Pinpoint the cell where the given text exists, returning its (x, y) midpoint coordinate. 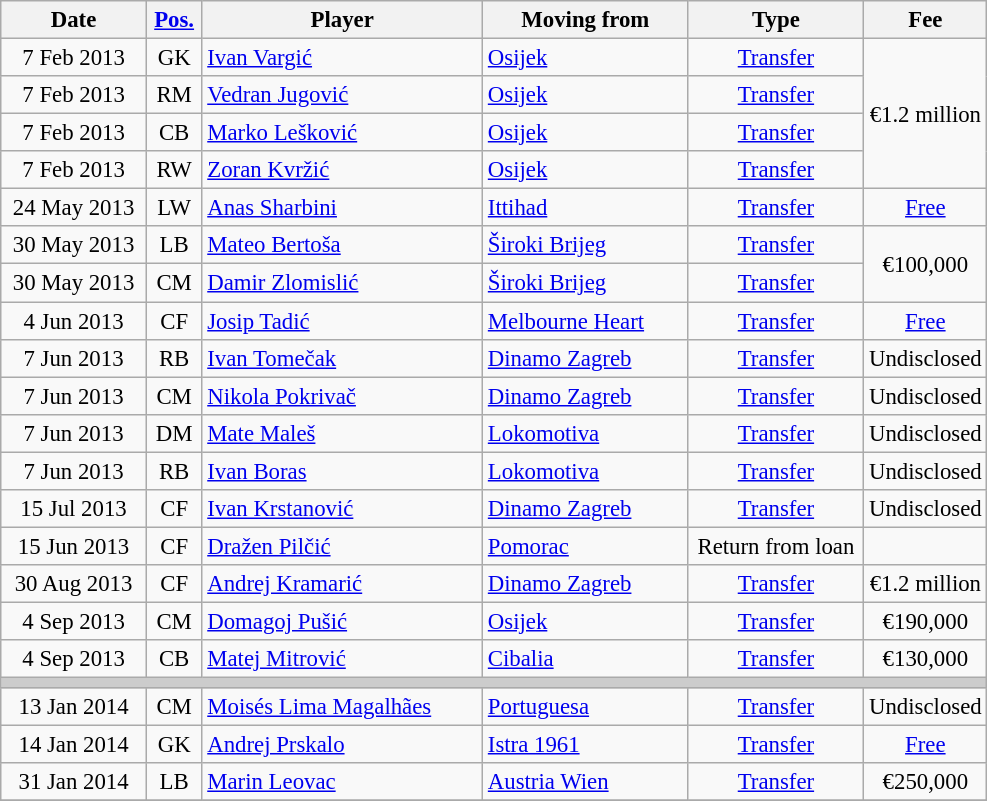
Nikola Pokrivač (342, 396)
Moving from (586, 20)
Ivan Vargić (342, 58)
Dražen Pilčić (342, 546)
Type (776, 20)
15 Jul 2013 (74, 509)
RW (174, 170)
30 Aug 2013 (74, 584)
Austria Wien (586, 782)
Mateo Bertoša (342, 245)
13 Jan 2014 (74, 707)
Ivan Tomečak (342, 358)
Matej Mitrović (342, 659)
Player (342, 20)
Vedran Jugović (342, 95)
€190,000 (926, 621)
Andrej Prskalo (342, 745)
LW (174, 208)
Ivan Krstanović (342, 509)
Ittihad (586, 208)
14 Jan 2014 (74, 745)
Andrej Kramarić (342, 584)
Cibalia (586, 659)
Mate Maleš (342, 433)
Pomorac (586, 546)
4 Jun 2013 (74, 321)
Zoran Kvržić (342, 170)
Date (74, 20)
Damir Zlomislić (342, 283)
Pos. (174, 20)
Domagoj Pušić (342, 621)
RM (174, 95)
€250,000 (926, 782)
€130,000 (926, 659)
Ivan Boras (342, 471)
Portuguesa (586, 707)
Josip Tadić (342, 321)
Fee (926, 20)
Anas Sharbini (342, 208)
€100,000 (926, 264)
24 May 2013 (74, 208)
31 Jan 2014 (74, 782)
DM (174, 433)
Moisés Lima Magalhães (342, 707)
Return from loan (776, 546)
Melbourne Heart (586, 321)
15 Jun 2013 (74, 546)
Marko Lešković (342, 133)
Marin Leovac (342, 782)
Istra 1961 (586, 745)
